Detect which cell encompasses the target text, then output its (X, Y) center coordinate. 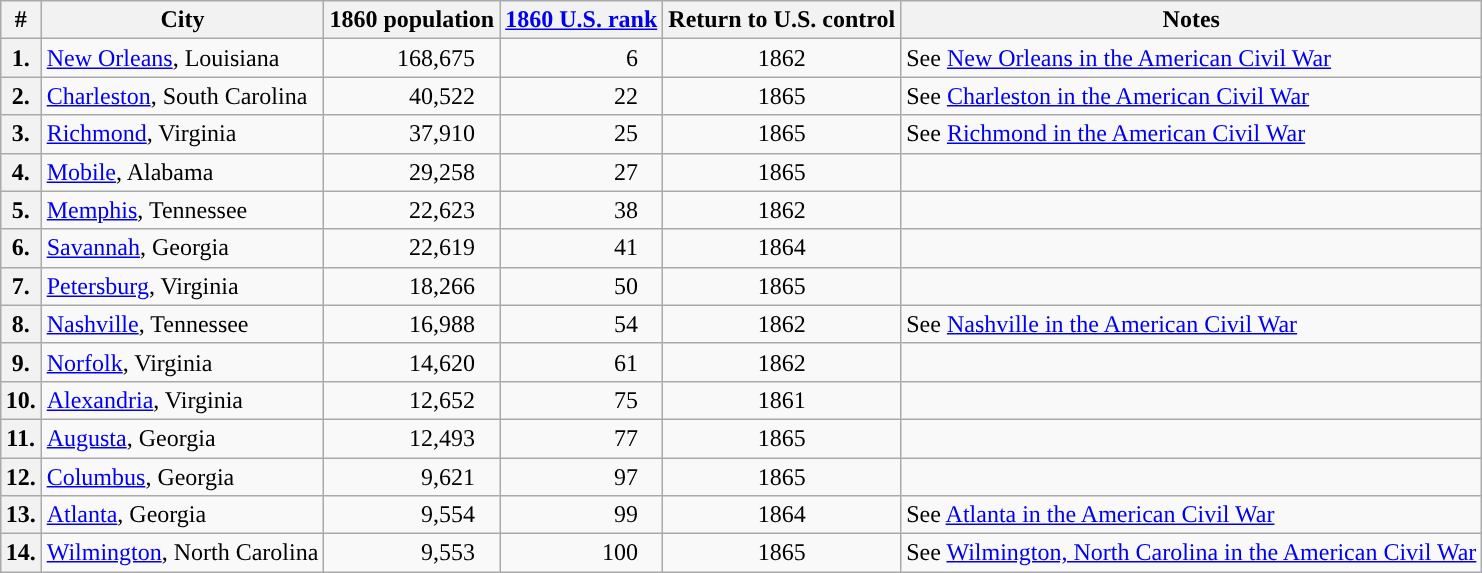
Return to U.S. control (782, 20)
41 (582, 248)
Savannah, Georgia (182, 248)
Notes (1192, 20)
Atlanta, Georgia (182, 515)
See Richmond in the American Civil War (1192, 134)
99 (582, 515)
13. (20, 515)
12. (20, 477)
Alexandria, Virginia (182, 400)
77 (582, 438)
1. (20, 58)
97 (582, 477)
Columbus, Georgia (182, 477)
1860 population (412, 20)
New Orleans, Louisiana (182, 58)
18,266 (412, 286)
See Atlanta in the American Civil War (1192, 515)
29,258 (412, 172)
Augusta, Georgia (182, 438)
9,621 (412, 477)
12,652 (412, 400)
27 (582, 172)
Norfolk, Virginia (182, 362)
5. (20, 210)
37,910 (412, 134)
See New Orleans in the American Civil War (1192, 58)
11. (20, 438)
14,620 (412, 362)
54 (582, 324)
1860 U.S. rank (582, 20)
See Nashville in the American Civil War (1192, 324)
25 (582, 134)
Mobile, Alabama (182, 172)
2. (20, 96)
Wilmington, North Carolina (182, 553)
Memphis, Tennessee (182, 210)
6. (20, 248)
50 (582, 286)
12,493 (412, 438)
Charleston, South Carolina (182, 96)
9. (20, 362)
22,619 (412, 248)
Nashville, Tennessee (182, 324)
61 (582, 362)
22 (582, 96)
3. (20, 134)
100 (582, 553)
Petersburg, Virginia (182, 286)
6 (582, 58)
8. (20, 324)
1861 (782, 400)
14. (20, 553)
9,554 (412, 515)
# (20, 20)
22,623 (412, 210)
7. (20, 286)
Richmond, Virginia (182, 134)
City (182, 20)
9,553 (412, 553)
See Wilmington, North Carolina in the American Civil War (1192, 553)
75 (582, 400)
See Charleston in the American Civil War (1192, 96)
168,675 (412, 58)
40,522 (412, 96)
38 (582, 210)
10. (20, 400)
16,988 (412, 324)
4. (20, 172)
